Provide the (x, y) coordinate of the cell's center where the given text is located.  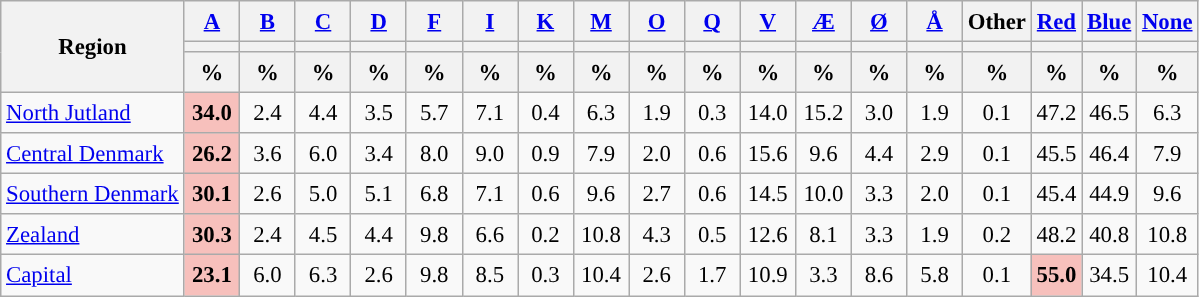
D (379, 22)
V (768, 22)
48.2 (1056, 234)
3.6 (268, 154)
F (434, 22)
Southern Denmark (92, 194)
Red (1056, 22)
44.9 (1110, 194)
3.4 (379, 154)
46.5 (1110, 114)
Q (712, 22)
46.4 (1110, 154)
O (657, 22)
2.9 (935, 154)
I (490, 22)
9.0 (490, 154)
10.0 (824, 194)
5.8 (935, 276)
B (268, 22)
8.0 (434, 154)
55.0 (1056, 276)
None (1168, 22)
6.8 (434, 194)
Æ (824, 22)
34.5 (1110, 276)
15.6 (768, 154)
14.0 (768, 114)
5.1 (379, 194)
3.0 (879, 114)
Region (92, 47)
Blue (1110, 22)
Other (996, 22)
12.6 (768, 234)
C (323, 22)
Ø (879, 22)
Å (935, 22)
Capital (92, 276)
26.2 (212, 154)
23.1 (212, 276)
6.6 (490, 234)
1.7 (712, 276)
15.2 (824, 114)
4.5 (323, 234)
8.5 (490, 276)
30.1 (212, 194)
10.9 (768, 276)
30.3 (212, 234)
K (546, 22)
5.0 (323, 194)
Zealand (92, 234)
3.5 (379, 114)
45.5 (1056, 154)
45.4 (1056, 194)
4.3 (657, 234)
8.1 (824, 234)
0.9 (546, 154)
Central Denmark (92, 154)
34.0 (212, 114)
47.2 (1056, 114)
M (601, 22)
40.8 (1110, 234)
0.4 (546, 114)
0.5 (712, 234)
North Jutland (92, 114)
A (212, 22)
5.7 (434, 114)
2.7 (657, 194)
14.5 (768, 194)
8.6 (879, 276)
